Extract the (X, Y) coordinate from the center of the cell holding the provided text.  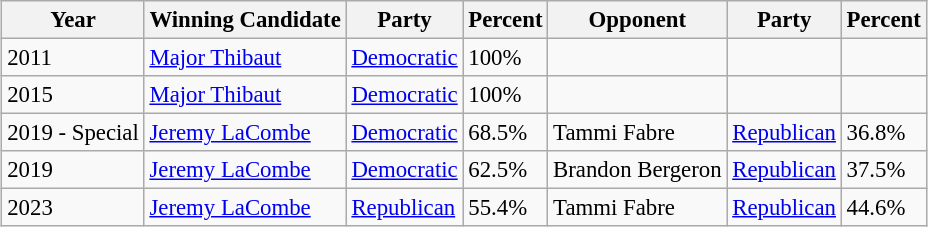
2015 (73, 95)
68.5% (506, 133)
62.5% (506, 170)
2023 (73, 208)
2011 (73, 57)
55.4% (506, 208)
Brandon Bergeron (638, 170)
2019 - Special (73, 133)
36.8% (884, 133)
Year (73, 20)
Winning Candidate (245, 20)
44.6% (884, 208)
2019 (73, 170)
Opponent (638, 20)
37.5% (884, 170)
